Provide the [x, y] coordinate of the cell's center where the given text is located.  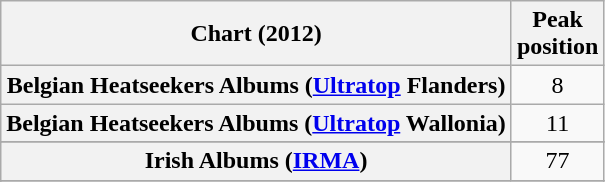
8 [557, 85]
77 [557, 161]
Peakposition [557, 34]
Belgian Heatseekers Albums (Ultratop Flanders) [256, 85]
Chart (2012) [256, 34]
Belgian Heatseekers Albums (Ultratop Wallonia) [256, 123]
Irish Albums (IRMA) [256, 161]
11 [557, 123]
